Return the [x, y] coordinate for the center point of the cell that contains the specified text.  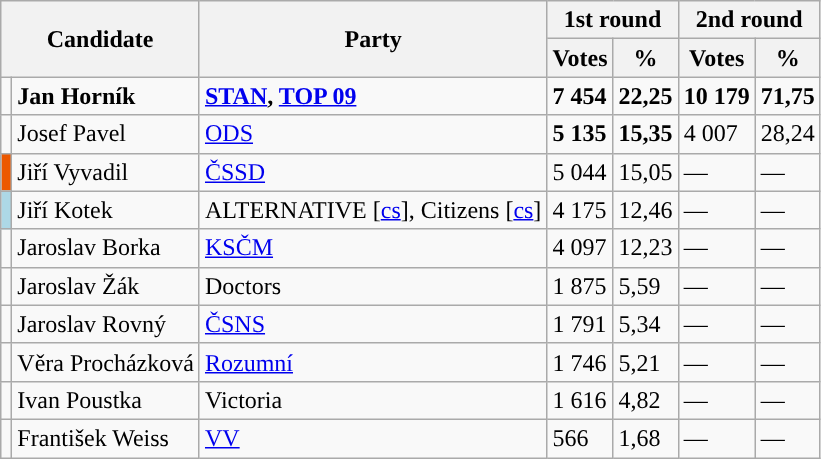
12,46 [646, 210]
Josef Pavel [106, 134]
Jiří Kotek [106, 210]
5,21 [646, 362]
5,34 [646, 324]
4 097 [580, 248]
5 044 [580, 172]
15,35 [646, 134]
Jiří Vyvadil [106, 172]
28,24 [788, 134]
ČSNS [372, 324]
22,25 [646, 96]
Jaroslav Rovný [106, 324]
10 179 [716, 96]
4 175 [580, 210]
1,68 [646, 438]
ALTERNATIVE [cs], Citizens [cs] [372, 210]
Jaroslav Žák [106, 286]
4 007 [716, 134]
KSČM [372, 248]
Jaroslav Borka [106, 248]
ČSSD [372, 172]
VV [372, 438]
1 616 [580, 400]
Party [372, 39]
Candidate [100, 39]
1st round [612, 20]
Ivan Poustka [106, 400]
5 135 [580, 134]
Rozumní [372, 362]
Doctors [372, 286]
František Weiss [106, 438]
4,82 [646, 400]
12,23 [646, 248]
1 791 [580, 324]
Jan Horník [106, 96]
71,75 [788, 96]
Victoria [372, 400]
ODS [372, 134]
2nd round [749, 20]
7 454 [580, 96]
STAN, TOP 09 [372, 96]
Věra Procházková [106, 362]
566 [580, 438]
1 875 [580, 286]
1 746 [580, 362]
15,05 [646, 172]
5,59 [646, 286]
